From the cell containing the given text, extract its center point as (X, Y) coordinate. 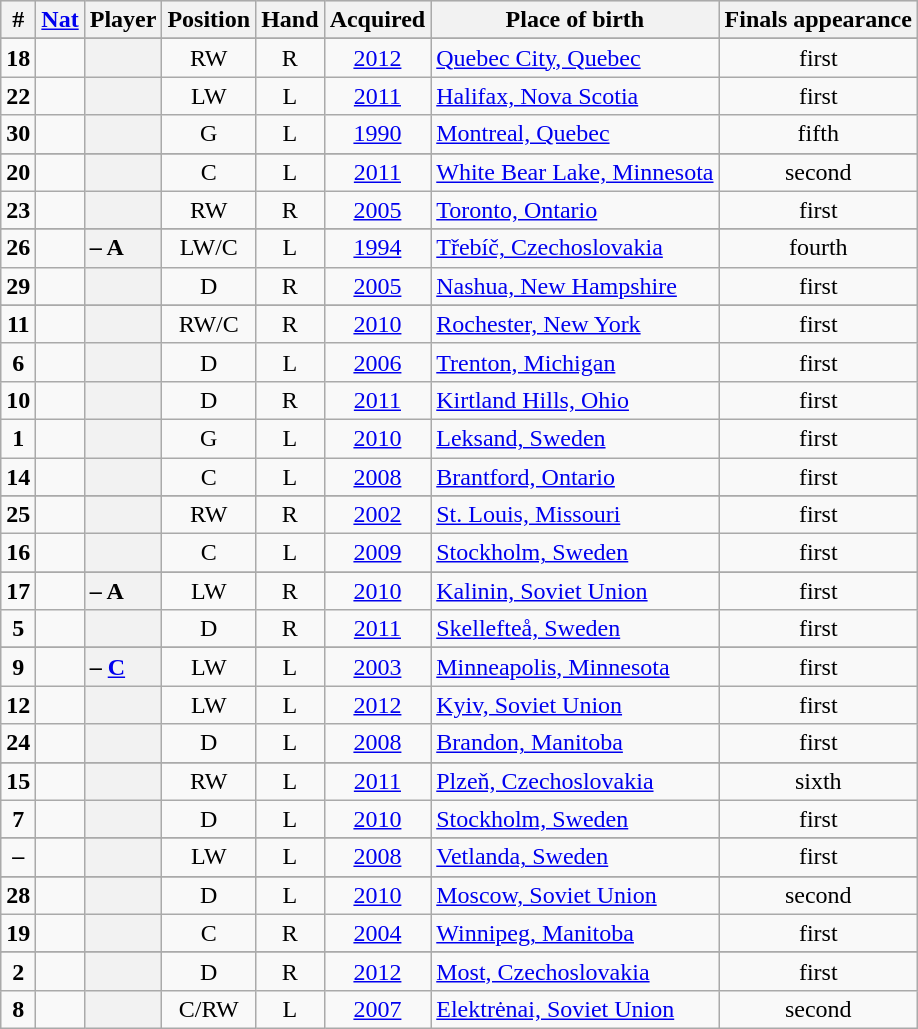
White Bear Lake, Minnesota (575, 172)
2009 (378, 553)
Hand (290, 20)
Rochester, New York (575, 324)
17 (18, 591)
Vetlanda, Sweden (575, 857)
Winnipeg, Manitoba (575, 933)
Montreal, Quebec (575, 134)
2 (18, 971)
RW/C (209, 324)
sixth (818, 781)
30 (18, 134)
Brandon, Manitoba (575, 743)
Kirtland Hills, Ohio (575, 400)
7 (18, 819)
Acquired (378, 20)
Třebíč, Czechoslovakia (575, 248)
28 (18, 895)
8 (18, 1009)
Brantford, Ontario (575, 477)
14 (18, 477)
5 (18, 629)
18 (18, 58)
24 (18, 743)
2002 (378, 515)
11 (18, 324)
15 (18, 781)
12 (18, 705)
Minneapolis, Minnesota (575, 667)
Kyiv, Soviet Union (575, 705)
2007 (378, 1009)
LW/C (209, 248)
25 (18, 515)
1 (18, 438)
Quebec City, Quebec (575, 58)
9 (18, 667)
Toronto, Ontario (575, 210)
Elektrėnai, Soviet Union (575, 1009)
Place of birth (575, 20)
1994 (378, 248)
– (18, 857)
Kalinin, Soviet Union (575, 591)
2004 (378, 933)
fifth (818, 134)
Player (123, 20)
10 (18, 400)
Nat (60, 20)
Most, Czechoslovakia (575, 971)
20 (18, 172)
2006 (378, 362)
Nashua, New Hampshire (575, 286)
fourth (818, 248)
2003 (378, 667)
Finals appearance (818, 20)
Leksand, Sweden (575, 438)
6 (18, 362)
– C (123, 667)
St. Louis, Missouri (575, 515)
Skellefteå, Sweden (575, 629)
Moscow, Soviet Union (575, 895)
16 (18, 553)
C/RW (209, 1009)
# (18, 20)
19 (18, 933)
26 (18, 248)
Trenton, Michigan (575, 362)
Plzeň, Czechoslovakia (575, 781)
1990 (378, 134)
Position (209, 20)
Halifax, Nova Scotia (575, 96)
29 (18, 286)
23 (18, 210)
22 (18, 96)
